Identify which cell holds the provided text, then report its [x, y] central coordinate. 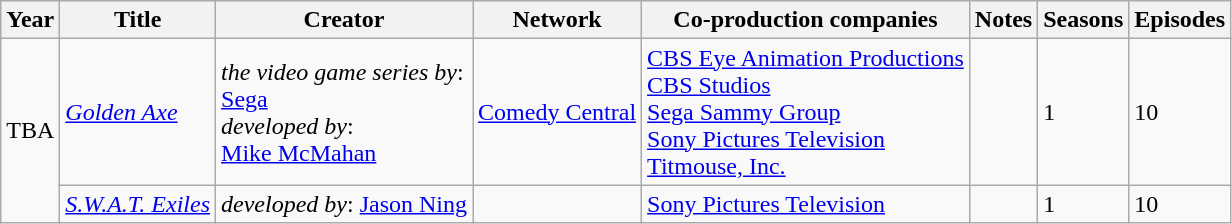
Comedy Central [558, 112]
Episodes [1180, 20]
Title [138, 20]
Year [30, 20]
the video game series by:Segadeveloped by:Mike McMahan [344, 112]
Sony Pictures Television [806, 204]
developed by: Jason Ning [344, 204]
Notes [1003, 20]
Seasons [1084, 20]
S.W.A.T. Exiles [138, 204]
CBS Eye Animation ProductionsCBS StudiosSega Sammy GroupSony Pictures TelevisionTitmouse, Inc. [806, 112]
Golden Axe [138, 112]
TBA [30, 131]
Network [558, 20]
Co-production companies [806, 20]
Creator [344, 20]
